From the cell containing the given text, extract its center point as (X, Y) coordinate. 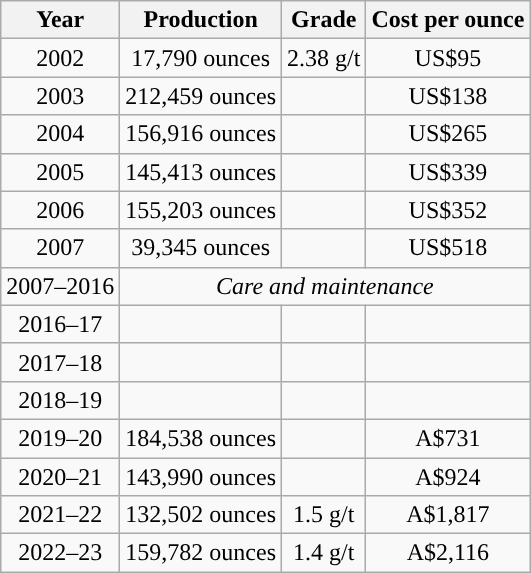
2017–18 (60, 362)
159,782 ounces (201, 553)
2016–17 (60, 324)
145,413 ounces (201, 172)
US$265 (448, 134)
1.4 g/t (324, 553)
US$352 (448, 210)
39,345 ounces (201, 248)
184,538 ounces (201, 438)
Production (201, 20)
2007–2016 (60, 286)
2019–20 (60, 438)
17,790 ounces (201, 58)
2004 (60, 134)
2003 (60, 96)
155,203 ounces (201, 210)
1.5 g/t (324, 515)
US$518 (448, 248)
132,502 ounces (201, 515)
US$95 (448, 58)
Year (60, 20)
156,916 ounces (201, 134)
A$731 (448, 438)
A$924 (448, 477)
Grade (324, 20)
US$339 (448, 172)
2018–19 (60, 400)
2021–22 (60, 515)
2007 (60, 248)
US$138 (448, 96)
Care and maintenance (325, 286)
A$1,817 (448, 515)
2.38 g/t (324, 58)
2002 (60, 58)
2006 (60, 210)
Cost per ounce (448, 20)
2020–21 (60, 477)
143,990 ounces (201, 477)
2005 (60, 172)
2022–23 (60, 553)
A$2,116 (448, 553)
212,459 ounces (201, 96)
